For the text-containing cell, return its midpoint in [X, Y] coordinate format. 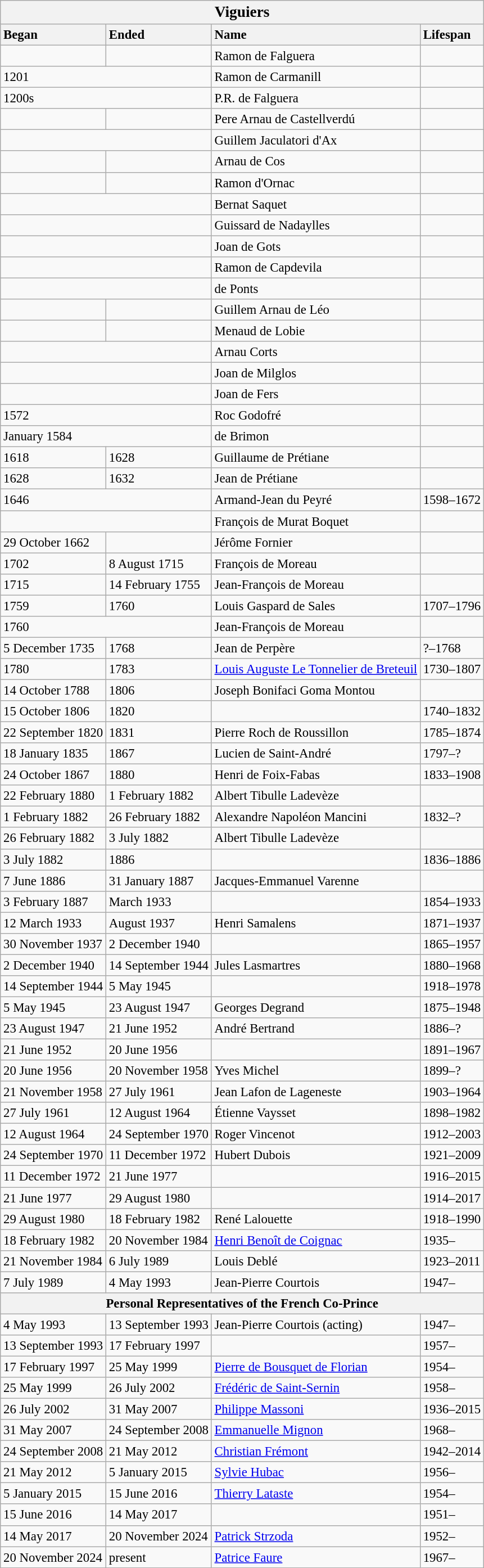
1854–1933 [452, 902]
7 July 1989 [53, 1282]
1832–? [452, 817]
30 November 1937 [53, 944]
Yves Michel [316, 1071]
1836–1886 [452, 859]
Ramon de Capdevila [316, 268]
1936–2015 [452, 1409]
1867 [159, 754]
Ramon d'Ornac [316, 183]
Ramon de Carmanill [316, 77]
Guillaume de Prétiane [316, 458]
Patrick Strzoda [316, 1536]
Ramon de Falguera [316, 56]
1572 [106, 416]
1951– [452, 1515]
1740–1832 [452, 711]
January 1584 [106, 436]
Guillem Arnau de Léo [316, 310]
3 February 1887 [53, 902]
1201 [106, 77]
Joseph Bonifaci Goma Montou [316, 690]
Henri de Foix-Fabas [316, 775]
Jules Lasmartres [316, 965]
Joan de Fers [316, 394]
Joan de Milglos [316, 373]
1715 [53, 584]
12 March 1933 [53, 923]
6 July 1989 [159, 1261]
15 October 1806 [53, 711]
1957– [452, 1346]
1831 [159, 733]
Jean de Prétiane [316, 479]
29 October 1662 [53, 542]
1898–1982 [452, 1113]
François de Murat Boquet [316, 521]
1923–2011 [452, 1261]
Jacques-Emmanuel Varenne [316, 881]
Pierre Roch de Roussillon [316, 733]
1780 [53, 669]
Began [53, 35]
Guillem Jaculatori d'Ax [316, 141]
Pierre de Bousquet de Florian [316, 1367]
5 December 1735 [53, 648]
1702 [53, 564]
Jérôme Fornier [316, 542]
1903–1964 [452, 1092]
Lifespan [452, 35]
Ended [159, 35]
1865–1957 [452, 944]
Sylvie Hubac [316, 1472]
1956– [452, 1472]
21 November 1958 [53, 1092]
Philippe Massoni [316, 1409]
1886 [159, 859]
1891–1967 [452, 1050]
Guissard de Nadaylles [316, 225]
1942–2014 [452, 1452]
André Bertrand [316, 1029]
Lucien de Saint-André [316, 754]
René Lalouette [316, 1219]
Thierry Lataste [316, 1494]
1918–1990 [452, 1219]
Christian Frémont [316, 1452]
18 January 1835 [53, 754]
Menaud de Lobie [316, 331]
P.R. de Falguera [316, 98]
20 November 1984 [159, 1240]
1921–2009 [452, 1156]
7 June 1886 [53, 881]
1820 [159, 711]
Arnau de Cos [316, 162]
1618 [53, 458]
1871–1937 [452, 923]
22 February 1880 [53, 796]
14 October 1788 [53, 690]
1646 [106, 500]
1880 [159, 775]
Hubert Dubois [316, 1156]
1783 [159, 669]
Jean Lafon de Lageneste [316, 1092]
1899–? [452, 1071]
Bernat Saquet [316, 204]
1632 [159, 479]
1968– [452, 1430]
1806 [159, 690]
22 September 1820 [53, 733]
Georges Degrand [316, 1007]
24 October 1867 [53, 775]
Jean-Pierre Courtois (acting) [316, 1324]
Alexandre Napoléon Mancini [316, 817]
14 February 1755 [159, 584]
1200s [106, 98]
Arnau Corts [316, 352]
1914–2017 [452, 1198]
1730–1807 [452, 669]
March 1933 [159, 902]
1707–1796 [452, 606]
Patrice Faure [316, 1557]
1880–1968 [452, 965]
Louis Gaspard de Sales [316, 606]
Henri Samalens [316, 923]
de Ponts [316, 289]
1952– [452, 1536]
Jean-Pierre Courtois [316, 1282]
Armand-Jean du Peyré [316, 500]
1886–? [452, 1029]
August 1937 [159, 923]
de Brimon [316, 436]
1875–1948 [452, 1007]
31 January 1887 [159, 881]
Étienne Vaysset [316, 1113]
1833–1908 [452, 775]
1935– [452, 1240]
1958– [452, 1388]
1785–1874 [452, 733]
1598–1672 [452, 500]
Henri Benoît de Coignac [316, 1240]
1768 [159, 648]
1912–2003 [452, 1134]
Viguiers [242, 12]
1918–1978 [452, 986]
Pere Arnau de Castellverdú [316, 119]
present [159, 1557]
21 November 1984 [53, 1261]
Frédéric de Saint-Sernin [316, 1388]
1916–2015 [452, 1177]
8 August 1715 [159, 564]
?–1768 [452, 648]
Name [316, 35]
1759 [53, 606]
Louis Auguste Le Tonnelier de Breteuil [316, 669]
François de Moreau [316, 564]
Joan de Gots [316, 246]
1797–? [452, 754]
20 November 1958 [159, 1071]
Louis Deblé [316, 1261]
Jean de Perpère [316, 648]
Roger Vincenot [316, 1134]
1967– [452, 1557]
Personal Representatives of the French Co-Prince [242, 1304]
Roc Godofré [316, 416]
Emmanuelle Mignon [316, 1430]
